Determine the (x, y) coordinate at the center of the cell enclosing the given text.  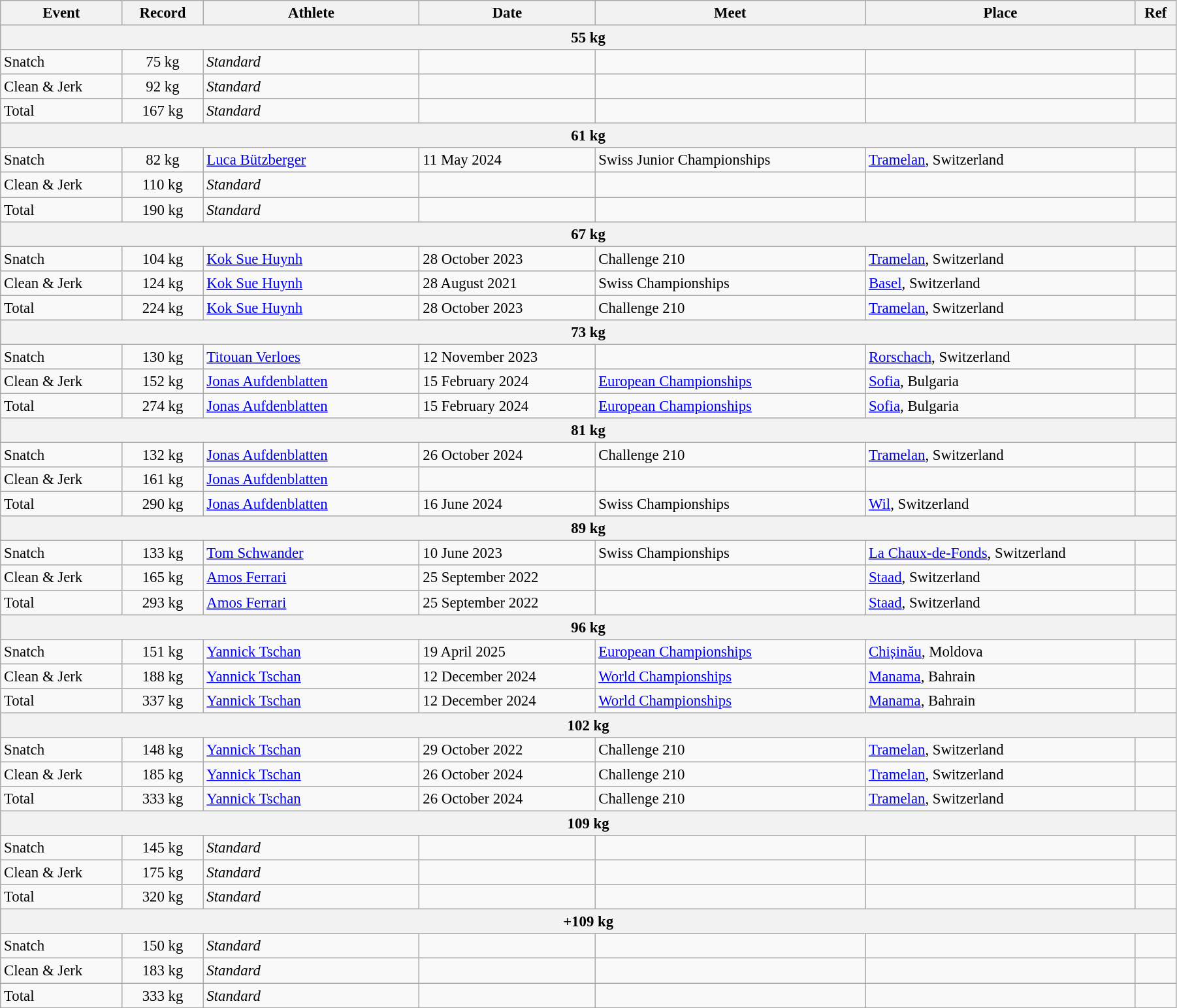
320 kg (163, 897)
81 kg (588, 431)
104 kg (163, 259)
Athlete (311, 13)
293 kg (163, 602)
161 kg (163, 480)
337 kg (163, 701)
16 June 2024 (507, 504)
82 kg (163, 160)
Luca Bützberger (311, 160)
190 kg (163, 210)
109 kg (588, 824)
224 kg (163, 308)
132 kg (163, 455)
167 kg (163, 111)
Titouan Verloes (311, 357)
Meet (730, 13)
Date (507, 13)
124 kg (163, 283)
29 October 2022 (507, 750)
+109 kg (588, 922)
148 kg (163, 750)
188 kg (163, 676)
274 kg (163, 406)
185 kg (163, 774)
Ref (1155, 13)
102 kg (588, 725)
Swiss Junior Championships (730, 160)
133 kg (163, 553)
96 kg (588, 627)
151 kg (163, 651)
Rorschach, Switzerland (1001, 357)
89 kg (588, 528)
12 November 2023 (507, 357)
73 kg (588, 333)
La Chaux-de-Fonds, Switzerland (1001, 553)
Record (163, 13)
19 April 2025 (507, 651)
152 kg (163, 382)
Chișinău, Moldova (1001, 651)
150 kg (163, 947)
Tom Schwander (311, 553)
55 kg (588, 38)
145 kg (163, 848)
183 kg (163, 971)
92 kg (163, 87)
61 kg (588, 136)
67 kg (588, 234)
290 kg (163, 504)
11 May 2024 (507, 160)
Place (1001, 13)
Event (61, 13)
165 kg (163, 578)
130 kg (163, 357)
Basel, Switzerland (1001, 283)
110 kg (163, 185)
Wil, Switzerland (1001, 504)
75 kg (163, 62)
28 August 2021 (507, 283)
10 June 2023 (507, 553)
175 kg (163, 873)
